Find where the given text appears and provide that cell's center as [X, Y] coordinate. 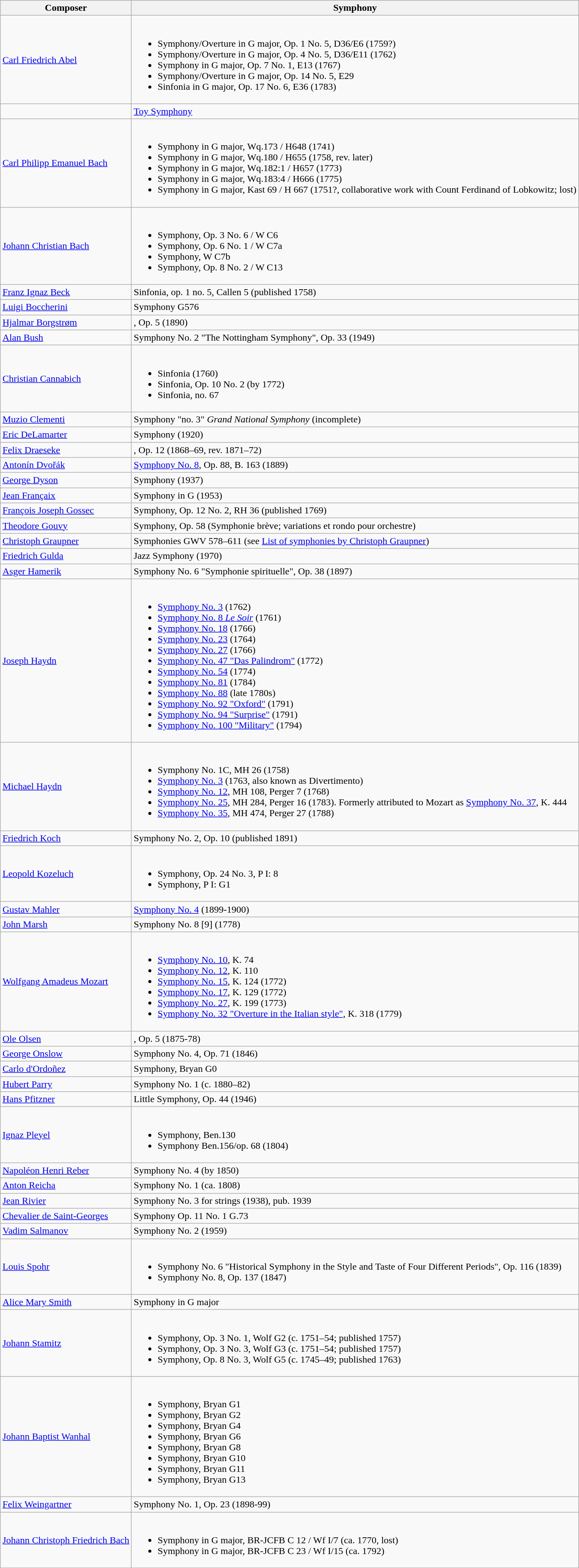
Jazz Symphony (1970) [355, 556]
Alice Mary Smith [66, 1302]
Toy Symphony [355, 111]
Hubert Parry [66, 1084]
Symphony No. 1 (c. 1880–82) [355, 1084]
Johann Stamitz [66, 1343]
Symphony No. 6 "Historical Symphony in the Style and Taste of Four Different Periods", Op. 116 (1839)Symphony No. 8, Op. 137 (1847) [355, 1266]
Luigi Boccherini [66, 307]
, Op. 12 (1868–69, rev. 1871–72) [355, 450]
Symphony No. 8 [9] (1778) [355, 924]
Symphony in G (1953) [355, 495]
Jean Rivier [66, 1201]
Carl Philipp Emanuel Bach [66, 163]
Michael Haydn [66, 787]
Sinfonia (1760)Sinfonia, Op. 10 No. 2 (by 1772)Sinfonia, no. 67 [355, 378]
Symphony No. 2, Op. 10 (published 1891) [355, 838]
Composer [66, 8]
Carlo d'Ordoñez [66, 1069]
Johann Christoph Friedrich Bach [66, 1540]
Asger Hamerik [66, 571]
Symphony No. 3 for strings (1938), pub. 1939 [355, 1201]
Symphony in G major, BR-JCFB C 12 / Wf I/7 (ca. 1770, lost)Symphony in G major, BR-JCFB C 23 / Wf I/15 (ca. 1792) [355, 1540]
Symphony No. 2 "The Nottingham Symphony", Op. 33 (1949) [355, 337]
Jean Françaix [66, 495]
Johann Baptist Wanhal [66, 1436]
Felix Draeseke [66, 450]
Franz Ignaz Beck [66, 292]
Friedrich Gulda [66, 556]
Symphony [355, 8]
François Joseph Gossec [66, 511]
Joseph Haydn [66, 661]
Wolfgang Amadeus Mozart [66, 981]
Hans Pfitzner [66, 1099]
Leopold Kozeluch [66, 874]
Christoph Graupner [66, 541]
Gustav Mahler [66, 909]
Sinfonia, op. 1 no. 5, Callen 5 (published 1758) [355, 292]
Symphony "no. 3" Grand National Symphony (incomplete) [355, 419]
Symphonies GWV 578–611 (see List of symphonies by Christoph Graupner) [355, 541]
George Dyson [66, 480]
Symphony No. 2 (1959) [355, 1231]
, Op. 5 (1890) [355, 322]
Antonín Dvořák [66, 465]
Felix Weingartner [66, 1504]
Theodore Gouvy [66, 526]
Symphony No. 6 "Symphonie spirituelle", Op. 38 (1897) [355, 571]
Chevalier de Saint-Georges [66, 1216]
Vadim Salmanov [66, 1231]
Symphony No. 4, Op. 71 (1846) [355, 1054]
Anton Reicha [66, 1185]
Symphony No. 1, Op. 23 (1898-99) [355, 1504]
Symphony Op. 11 No. 1 G.73 [355, 1216]
Symphony (1920) [355, 434]
Napoléon Henri Reber [66, 1170]
Hjalmar Borgstrøm [66, 322]
Little Symphony, Op. 44 (1946) [355, 1099]
Symphony, Op. 3 No. 6 / W C6Symphony, Op. 6 No. 1 / W C7aSymphony, W C7bSymphony, Op. 8 No. 2 / W C13 [355, 246]
Alan Bush [66, 337]
Christian Cannabich [66, 378]
Symphony No. 4 (by 1850) [355, 1170]
Symphony, Op. 12 No. 2, RH 36 (published 1769) [355, 511]
Louis Spohr [66, 1266]
Symphony, Bryan G1Symphony, Bryan G2Symphony, Bryan G4Symphony, Bryan G6Symphony, Bryan G8Symphony, Bryan G10Symphony, Bryan G11Symphony, Bryan G13 [355, 1436]
Symphony, Ben.130Symphony Ben.156/op. 68 (1804) [355, 1135]
Ole Olsen [66, 1038]
Symphony No. 1 (ca. 1808) [355, 1185]
Ignaz Pleyel [66, 1135]
George Onslow [66, 1054]
Eric DeLamarter [66, 434]
Symphony G576 [355, 307]
Muzio Clementi [66, 419]
Symphony in G major [355, 1302]
Symphony No. 8, Op. 88, B. 163 (1889) [355, 465]
Symphony (1937) [355, 480]
Symphony, Op. 58 (Symphonie brève; variations et rondo pour orchestre) [355, 526]
Friedrich Koch [66, 838]
, Op. 5 (1875-78) [355, 1038]
John Marsh [66, 924]
Symphony No. 4 (1899-1900) [355, 909]
Johann Christian Bach [66, 246]
Carl Friedrich Abel [66, 60]
Symphony, Op. 24 No. 3, P I: 8Symphony, P I: G1 [355, 874]
Symphony, Bryan G0 [355, 1069]
